Determine the (x, y) coordinate at the center of the cell enclosing the given text.  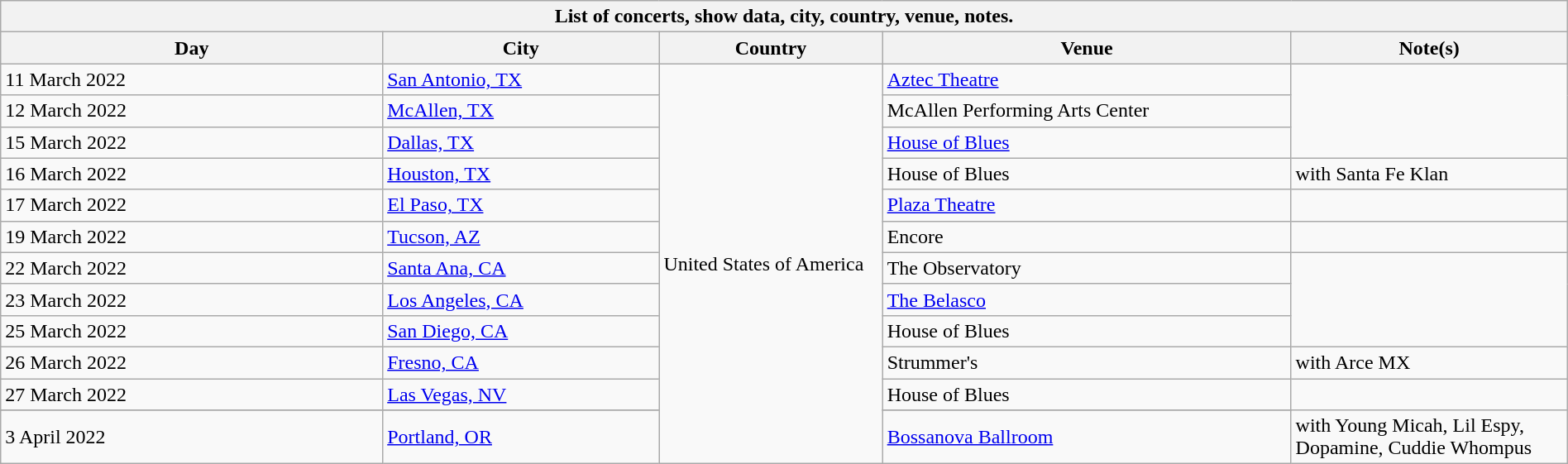
Tucson, AZ (521, 237)
Las Vegas, NV (521, 395)
with Arce MX (1429, 362)
United States of America (771, 264)
Dallas, TX (521, 142)
3 April 2022 (192, 437)
San Diego, CA (521, 331)
The Observatory (1087, 268)
19 March 2022 (192, 237)
Note(s) (1429, 48)
Los Angeles, CA (521, 299)
List of concerts, show data, city, country, venue, notes. (784, 17)
12 March 2022 (192, 111)
23 March 2022 (192, 299)
Plaza Theatre (1087, 205)
22 March 2022 (192, 268)
16 March 2022 (192, 174)
Portland, OR (521, 437)
Santa Ana, CA (521, 268)
The Belasco (1087, 299)
Bossanova Ballroom (1087, 437)
Country (771, 48)
McAllen, TX (521, 111)
Strummer's (1087, 362)
with Santa Fe Klan (1429, 174)
17 March 2022 (192, 205)
Fresno, CA (521, 362)
McAllen Performing Arts Center (1087, 111)
Day (192, 48)
Encore (1087, 237)
Houston, TX (521, 174)
El Paso, TX (521, 205)
San Antonio, TX (521, 79)
with Young Micah, Lil Espy, Dopamine, Cuddie Whompus (1429, 437)
City (521, 48)
15 March 2022 (192, 142)
25 March 2022 (192, 331)
27 March 2022 (192, 395)
Aztec Theatre (1087, 79)
11 March 2022 (192, 79)
Venue (1087, 48)
26 March 2022 (192, 362)
